Return [X, Y] of the center of cell containing provided text 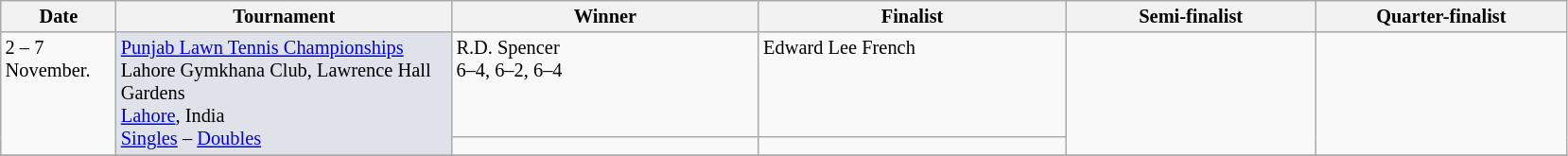
Quarter-finalist [1441, 16]
Punjab Lawn Tennis ChampionshipsLahore Gymkhana Club, Lawrence Hall Gardens Lahore, IndiaSingles – Doubles [284, 94]
Winner [605, 16]
2 – 7 November. [59, 94]
Edward Lee French [912, 85]
Date [59, 16]
R.D. Spencer6–4, 6–2, 6–4 [605, 85]
Semi-finalist [1192, 16]
Finalist [912, 16]
Tournament [284, 16]
